Extract the [X, Y] coordinate from the center of the cell holding the provided text.  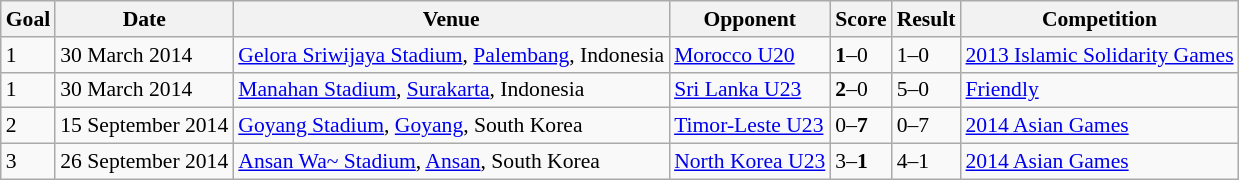
North Korea U23 [750, 162]
Gelora Sriwijaya Stadium, Palembang, Indonesia [451, 55]
Friendly [1099, 90]
Sri Lanka U23 [750, 90]
15 September 2014 [144, 126]
2 [28, 126]
Morocco U20 [750, 55]
Result [926, 19]
Venue [451, 19]
Ansan Wa~ Stadium, Ansan, South Korea [451, 162]
Competition [1099, 19]
3–1 [860, 162]
2–0 [860, 90]
4–1 [926, 162]
5–0 [926, 90]
Date [144, 19]
Manahan Stadium, Surakarta, Indonesia [451, 90]
26 September 2014 [144, 162]
Score [860, 19]
Goal [28, 19]
Opponent [750, 19]
Timor-Leste U23 [750, 126]
3 [28, 162]
Goyang Stadium, Goyang, South Korea [451, 126]
2013 Islamic Solidarity Games [1099, 55]
